Scan for the cell matching the given text and deliver its (X, Y) coordinate at center. 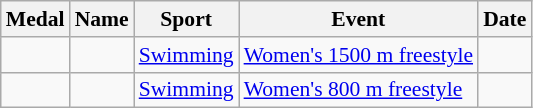
Event (358, 19)
Name (102, 19)
Medal (36, 19)
Women's 1500 m freestyle (358, 55)
Sport (186, 19)
Date (504, 19)
Women's 800 m freestyle (358, 90)
